Return the (x, y) coordinate for the center point of the cell that contains the specified text.  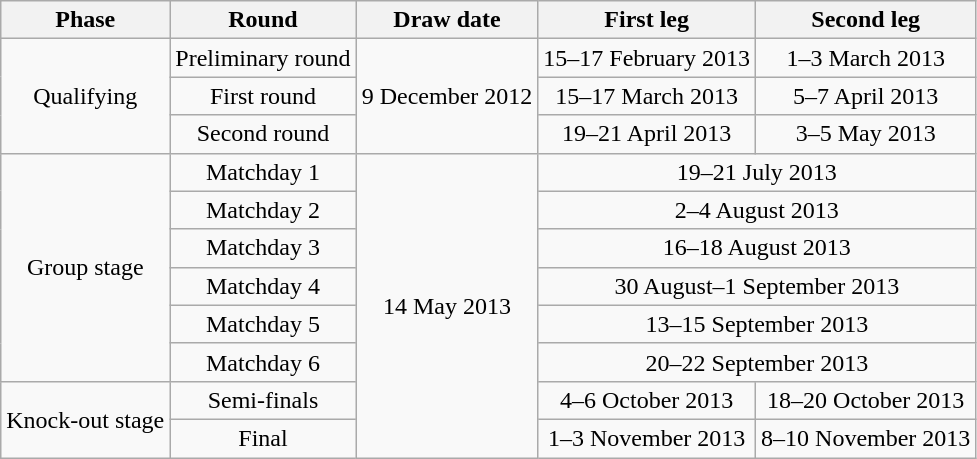
2–4 August 2013 (757, 210)
20–22 September 2013 (757, 362)
5–7 April 2013 (866, 96)
Group stage (86, 267)
19–21 April 2013 (647, 134)
4–6 October 2013 (647, 400)
16–18 August 2013 (757, 248)
Matchday 2 (263, 210)
18–20 October 2013 (866, 400)
13–15 September 2013 (757, 324)
Preliminary round (263, 58)
1–3 March 2013 (866, 58)
15–17 March 2013 (647, 96)
First leg (647, 20)
3–5 May 2013 (866, 134)
Matchday 5 (263, 324)
Second leg (866, 20)
15–17 February 2013 (647, 58)
9 December 2012 (447, 96)
Second round (263, 134)
Final (263, 438)
19–21 July 2013 (757, 172)
1–3 November 2013 (647, 438)
Qualifying (86, 96)
First round (263, 96)
Matchday 3 (263, 248)
Matchday 6 (263, 362)
8–10 November 2013 (866, 438)
30 August–1 September 2013 (757, 286)
Draw date (447, 20)
Matchday 4 (263, 286)
Round (263, 20)
Semi-finals (263, 400)
Matchday 1 (263, 172)
Phase (86, 20)
14 May 2013 (447, 305)
Knock-out stage (86, 419)
